For the text-containing cell, return its midpoint in (X, Y) coordinate format. 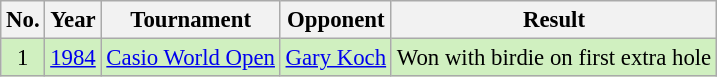
Gary Koch (336, 58)
Opponent (336, 20)
1 (23, 58)
Year (73, 20)
Casio World Open (190, 58)
Tournament (190, 20)
Won with birdie on first extra hole (554, 58)
Result (554, 20)
1984 (73, 58)
No. (23, 20)
